From the cell containing the given text, extract its center point as [X, Y] coordinate. 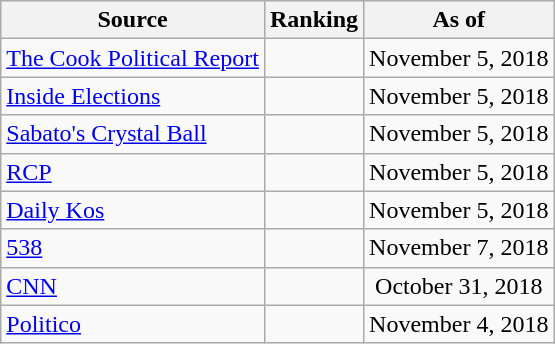
November 7, 2018 [459, 248]
538 [133, 248]
Politico [133, 324]
November 4, 2018 [459, 324]
The Cook Political Report [133, 58]
Daily Kos [133, 210]
October 31, 2018 [459, 286]
Inside Elections [133, 96]
CNN [133, 286]
Source [133, 20]
Ranking [314, 20]
RCP [133, 172]
As of [459, 20]
Sabato's Crystal Ball [133, 134]
